For the text-containing cell, return its midpoint in (X, Y) coordinate format. 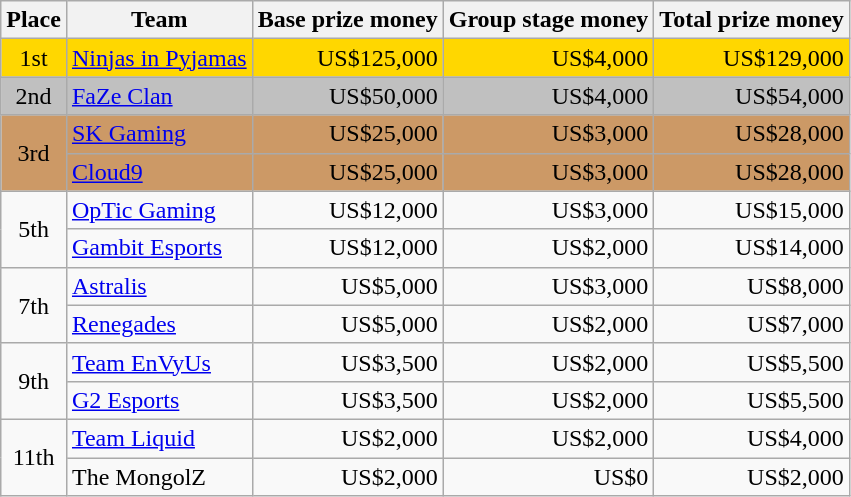
Renegades (159, 324)
7th (34, 305)
Place (34, 20)
5th (34, 229)
US$8,000 (752, 286)
Group stage money (548, 20)
The MongolZ (159, 477)
1st (34, 58)
Total prize money (752, 20)
US$0 (548, 477)
US$125,000 (348, 58)
Cloud9 (159, 172)
US$14,000 (752, 248)
OpTic Gaming (159, 210)
SK Gaming (159, 134)
3rd (34, 153)
Team Liquid (159, 438)
US$15,000 (752, 210)
FaZe Clan (159, 96)
US$7,000 (752, 324)
Ninjas in Pyjamas (159, 58)
2nd (34, 96)
Team EnVyUs (159, 362)
US$129,000 (752, 58)
9th (34, 381)
Astralis (159, 286)
US$50,000 (348, 96)
11th (34, 457)
Base prize money (348, 20)
Gambit Esports (159, 248)
US$54,000 (752, 96)
Team (159, 20)
G2 Esports (159, 400)
